Capture the cell that displays the provided text and extract its [X, Y] central coordinate. 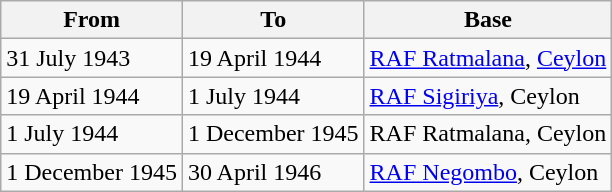
Base [488, 20]
To [273, 20]
RAF Sigiriya, Ceylon [488, 96]
From [92, 20]
30 April 1946 [273, 172]
RAF Negombo, Ceylon [488, 172]
31 July 1943 [92, 58]
